Detect which cell encompasses the target text, then output its (X, Y) center coordinate. 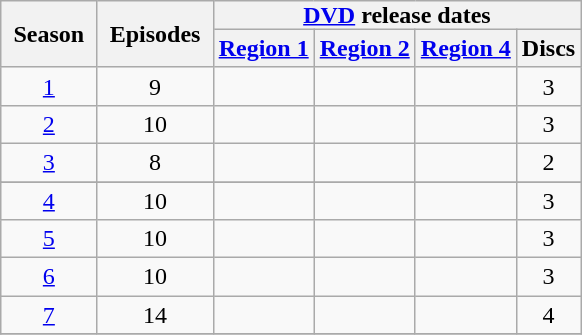
Region 2 (364, 48)
DVD release dates (397, 15)
6 (49, 277)
Season (49, 34)
5 (49, 239)
9 (155, 86)
8 (155, 162)
Episodes (155, 34)
14 (155, 315)
7 (49, 315)
Discs (548, 48)
1 (49, 86)
Region 4 (466, 48)
Region 1 (264, 48)
